Find where the given text appears and provide that cell's center as [X, Y] coordinate. 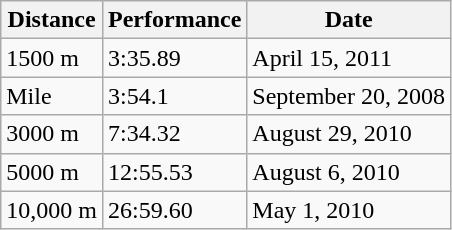
3000 m [52, 134]
Mile [52, 96]
7:34.32 [174, 134]
3:54.1 [174, 96]
May 1, 2010 [349, 210]
10,000 m [52, 210]
August 29, 2010 [349, 134]
Date [349, 20]
12:55.53 [174, 172]
Distance [52, 20]
Performance [174, 20]
1500 m [52, 58]
August 6, 2010 [349, 172]
26:59.60 [174, 210]
3:35.89 [174, 58]
September 20, 2008 [349, 96]
5000 m [52, 172]
April 15, 2011 [349, 58]
